Search for the cell housing the specified text and yield its [X, Y] center coordinate. 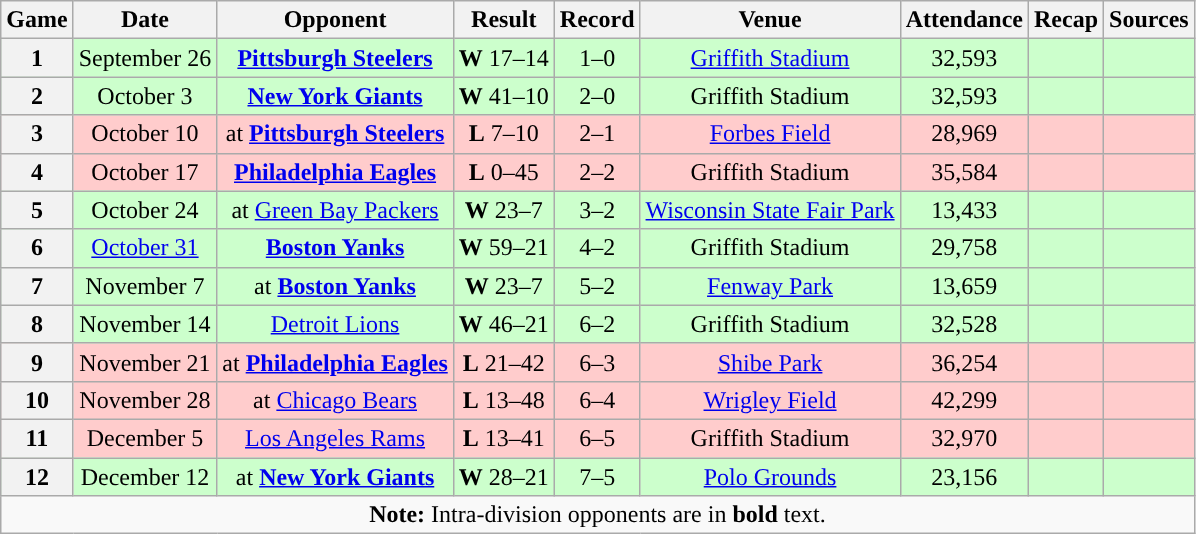
Attendance [964, 20]
Fenway Park [770, 286]
6 [37, 248]
6–4 [597, 400]
6–3 [597, 362]
November 7 [145, 286]
L 7–10 [504, 134]
at Pittsburgh Steelers [335, 134]
2–0 [597, 96]
4–2 [597, 248]
Date [145, 20]
October 24 [145, 210]
W 46–21 [504, 324]
32,528 [964, 324]
New York Giants [335, 96]
6–5 [597, 438]
2–2 [597, 172]
December 5 [145, 438]
2–1 [597, 134]
L 13–48 [504, 400]
October 17 [145, 172]
Opponent [335, 20]
W 28–21 [504, 477]
Wrigley Field [770, 400]
November 14 [145, 324]
7–5 [597, 477]
Game [37, 20]
4 [37, 172]
Wisconsin State Fair Park [770, 210]
at New York Giants [335, 477]
42,299 [964, 400]
Forbes Field [770, 134]
36,254 [964, 362]
13,433 [964, 210]
Pittsburgh Steelers [335, 58]
1–0 [597, 58]
Recap [1066, 20]
8 [37, 324]
28,969 [964, 134]
11 [37, 438]
Boston Yanks [335, 248]
6–2 [597, 324]
Shibe Park [770, 362]
5–2 [597, 286]
2 [37, 96]
W 17–14 [504, 58]
at Philadelphia Eagles [335, 362]
23,156 [964, 477]
29,758 [964, 248]
9 [37, 362]
Note: Intra-division opponents are in bold text. [598, 515]
7 [37, 286]
3 [37, 134]
Detroit Lions [335, 324]
Record [597, 20]
Sources [1150, 20]
October 31 [145, 248]
Los Angeles Rams [335, 438]
L 13–41 [504, 438]
Polo Grounds [770, 477]
L 0–45 [504, 172]
at Boston Yanks [335, 286]
W 41–10 [504, 96]
35,584 [964, 172]
Philadelphia Eagles [335, 172]
Result [504, 20]
at Green Bay Packers [335, 210]
1 [37, 58]
October 3 [145, 96]
at Chicago Bears [335, 400]
5 [37, 210]
Venue [770, 20]
13,659 [964, 286]
32,970 [964, 438]
L 21–42 [504, 362]
10 [37, 400]
November 21 [145, 362]
3–2 [597, 210]
September 26 [145, 58]
12 [37, 477]
October 10 [145, 134]
December 12 [145, 477]
W 59–21 [504, 248]
November 28 [145, 400]
